For the text-containing cell, return its midpoint in [X, Y] coordinate format. 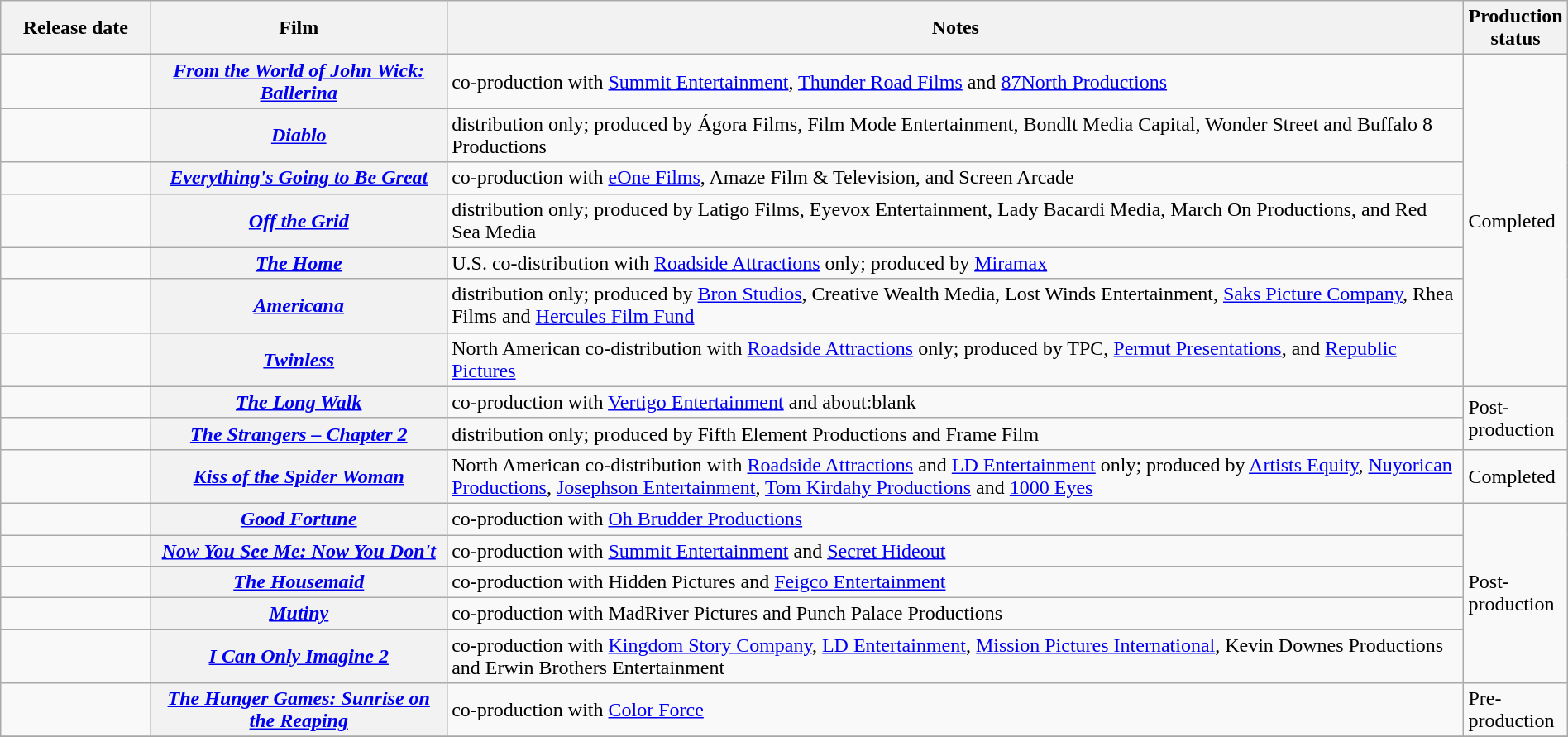
co-production with eOne Films, Amaze Film & Television, and Screen Arcade [956, 178]
co-production with Hidden Pictures and Feigco Entertainment [956, 582]
distribution only; produced by Ágora Films, Film Mode Entertainment, Bondlt Media Capital, Wonder Street and Buffalo 8 Productions [956, 136]
Kiss of the Spider Woman [299, 476]
co-production with Kingdom Story Company, LD Entertainment, Mission Pictures International, Kevin Downes Productions and Erwin Brothers Entertainment [956, 657]
Americana [299, 306]
The Strangers – Chapter 2 [299, 433]
Diablo [299, 136]
Notes [956, 28]
co-production with MadRiver Pictures and Punch Palace Productions [956, 614]
co-production with Summit Entertainment and Secret Hideout [956, 550]
Release date [76, 28]
The Hunger Games: Sunrise on the Reaping [299, 710]
The Long Walk [299, 402]
North American co-distribution with Roadside Attractions only; produced by TPC, Permut Presentations, and Republic Pictures [956, 359]
Twinless [299, 359]
co-production with Vertigo Entertainment and about:blank [956, 402]
Off the Grid [299, 220]
co-production with Color Force [956, 710]
Mutiny [299, 614]
U.S. co-distribution with Roadside Attractions only; produced by Miramax [956, 263]
Everything's Going to Be Great [299, 178]
Now You See Me: Now You Don't [299, 550]
distribution only; produced by Fifth Element Productions and Frame Film [956, 433]
co-production with Oh Brudder Productions [956, 519]
The Housemaid [299, 582]
co-production with Summit Entertainment, Thunder Road Films and 87North Productions [956, 81]
Production status [1515, 28]
I Can Only Imagine 2 [299, 657]
distribution only; produced by Bron Studios, Creative Wealth Media, Lost Winds Entertainment, Saks Picture Company, Rhea Films and Hercules Film Fund [956, 306]
The Home [299, 263]
Good Fortune [299, 519]
distribution only; produced by Latigo Films, Eyevox Entertainment, Lady Bacardi Media, March On Productions, and Red Sea Media [956, 220]
From the World of John Wick: Ballerina [299, 81]
Film [299, 28]
Pre-production [1515, 710]
